Locate the cell with the specified text and output its (x, y) center coordinate. 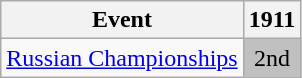
Event (122, 20)
Russian Championships (122, 58)
1911 (272, 20)
2nd (272, 58)
